Extract the [X, Y] coordinate from the center of the cell holding the provided text.  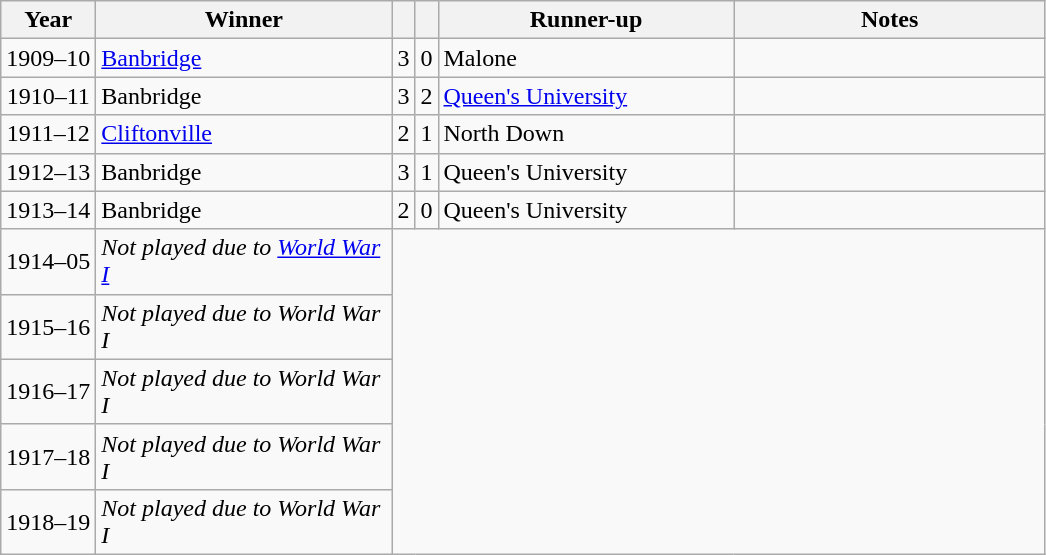
Winner [244, 20]
1910–11 [48, 96]
1912–13 [48, 172]
1915–16 [48, 326]
1911–12 [48, 134]
Notes [890, 20]
1917–18 [48, 456]
1916–17 [48, 392]
1914–05 [48, 262]
Malone [586, 58]
Year [48, 20]
1913–14 [48, 210]
Runner-up [586, 20]
North Down [586, 134]
1918–19 [48, 522]
1909–10 [48, 58]
Cliftonville [244, 134]
